Find where the given text appears and provide that cell's center as (x, y) coordinate. 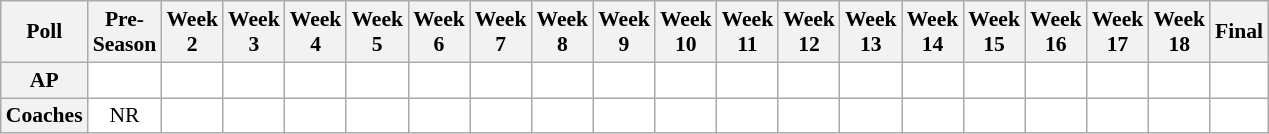
Pre-Season (125, 32)
Poll (44, 32)
Week12 (809, 32)
Week2 (192, 32)
Coaches (44, 116)
Week15 (994, 32)
Week13 (871, 32)
Final (1239, 32)
Week14 (933, 32)
Week6 (439, 32)
Week7 (501, 32)
Week16 (1056, 32)
Week4 (316, 32)
Week10 (686, 32)
AP (44, 80)
Week3 (254, 32)
NR (125, 116)
Week9 (624, 32)
Week8 (562, 32)
Week17 (1118, 32)
Week11 (748, 32)
Week5 (377, 32)
Week18 (1179, 32)
